Return [X, Y] of the center of cell containing provided text 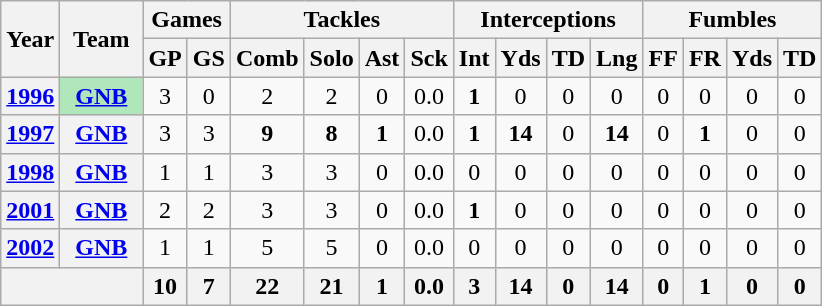
10 [165, 286]
Lng [617, 58]
GP [165, 58]
2001 [30, 210]
GS [208, 58]
Games [186, 20]
21 [332, 286]
22 [267, 286]
9 [267, 134]
Team [102, 39]
7 [208, 286]
Int [474, 58]
Sck [429, 58]
1996 [30, 96]
Tackles [342, 20]
8 [332, 134]
Solo [332, 58]
Interceptions [548, 20]
Year [30, 39]
FR [704, 58]
1997 [30, 134]
Ast [382, 58]
Comb [267, 58]
FF [663, 58]
Fumbles [732, 20]
1998 [30, 172]
2002 [30, 248]
